Determine the (X, Y) coordinate at the center of the cell enclosing the given text.  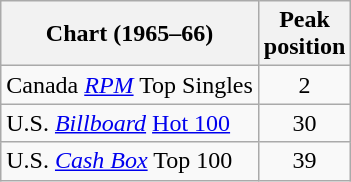
Canada RPM Top Singles (130, 85)
39 (304, 161)
Peakposition (304, 34)
U.S. Cash Box Top 100 (130, 161)
30 (304, 123)
U.S. Billboard Hot 100 (130, 123)
Chart (1965–66) (130, 34)
2 (304, 85)
